Detect which cell encompasses the target text, then output its (x, y) center coordinate. 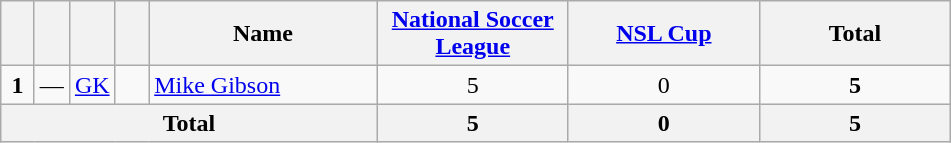
GK (92, 85)
National Soccer League (472, 34)
Mike Gibson (264, 85)
1 (18, 85)
— (52, 85)
NSL Cup (664, 34)
Name (264, 34)
